Pinpoint the cell where the given text exists, returning its (X, Y) midpoint coordinate. 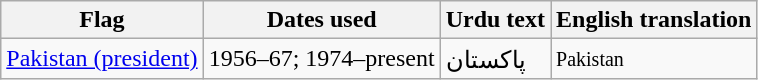
Dates used (322, 20)
1956–67; 1974–present (322, 59)
English translation (654, 20)
Urdu text (495, 20)
پاكستان (495, 59)
Pakistan (president) (102, 59)
Pakistan (654, 59)
Flag (102, 20)
